Locate the cell with the specified text and output its (x, y) center coordinate. 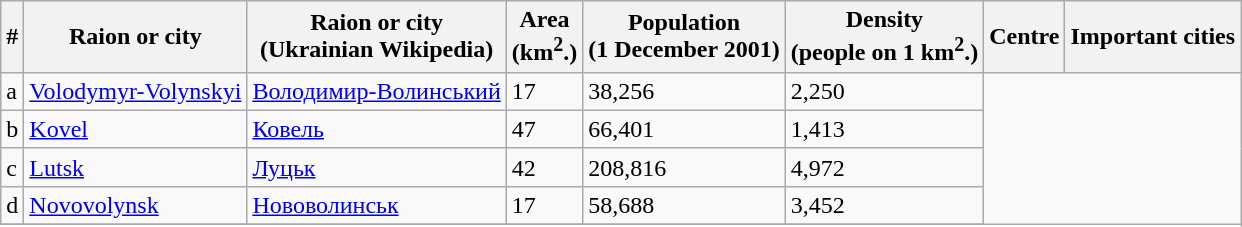
47 (544, 129)
208,816 (684, 167)
Population(1 December 2001) (684, 37)
b (12, 129)
Lutsk (136, 167)
Volodymyr-Volynskyi (136, 91)
3,452 (884, 205)
66,401 (684, 129)
Володимир-Волинський (376, 91)
Kovel (136, 129)
38,256 (684, 91)
Centre (1024, 37)
c (12, 167)
Density(people on 1 km2.) (884, 37)
# (12, 37)
58,688 (684, 205)
Луцьк (376, 167)
4,972 (884, 167)
a (12, 91)
1,413 (884, 129)
42 (544, 167)
Raion or city (136, 37)
Нововолинськ (376, 205)
2,250 (884, 91)
Novovolynsk (136, 205)
Raion or city(Ukrainian Wikipedia) (376, 37)
Area(km2.) (544, 37)
Ковель (376, 129)
d (12, 205)
Important cities (1153, 37)
